Detect which cell encompasses the target text, then output its (X, Y) center coordinate. 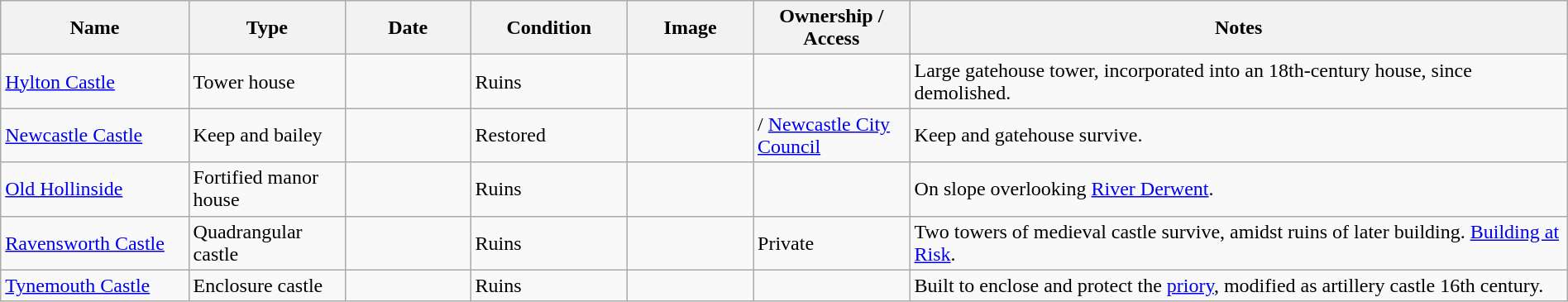
Type (266, 28)
Built to enclose and protect the priory, modified as artillery castle 16th century. (1239, 285)
Keep and bailey (266, 136)
Quadrangular castle (266, 243)
Image (691, 28)
Hylton Castle (94, 81)
Two towers of medieval castle survive, amidst ruins of later building. Building at Risk. (1239, 243)
Keep and gatehouse survive. (1239, 136)
Ownership / Access (832, 28)
Private (832, 243)
Condition (549, 28)
Tower house (266, 81)
/ Newcastle City Council (832, 136)
Enclosure castle (266, 285)
Restored (549, 136)
Ravensworth Castle (94, 243)
Old Hollinside (94, 189)
Name (94, 28)
Date (409, 28)
Large gatehouse tower, incorporated into an 18th-century house, since demolished. (1239, 81)
Tynemouth Castle (94, 285)
Fortified manor house (266, 189)
Notes (1239, 28)
On slope overlooking River Derwent. (1239, 189)
Newcastle Castle (94, 136)
